Return (x, y) of the center of cell containing provided text 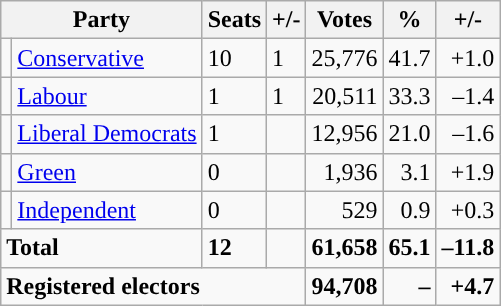
3.1 (410, 172)
Seats (234, 20)
+1.0 (468, 58)
Registered electors (154, 286)
+0.3 (468, 210)
Independent (107, 210)
–1.6 (468, 134)
Green (107, 172)
–11.8 (468, 248)
% (410, 20)
0.9 (410, 210)
12 (234, 248)
33.3 (410, 96)
Conservative (107, 58)
41.7 (410, 58)
10 (234, 58)
+4.7 (468, 286)
25,776 (344, 58)
Total (102, 248)
Labour (107, 96)
–1.4 (468, 96)
Party (102, 20)
12,956 (344, 134)
529 (344, 210)
+1.9 (468, 172)
Votes (344, 20)
Liberal Democrats (107, 134)
– (410, 286)
94,708 (344, 286)
20,511 (344, 96)
21.0 (410, 134)
61,658 (344, 248)
1,936 (344, 172)
65.1 (410, 248)
